Identify which cell holds the provided text, then report its (x, y) central coordinate. 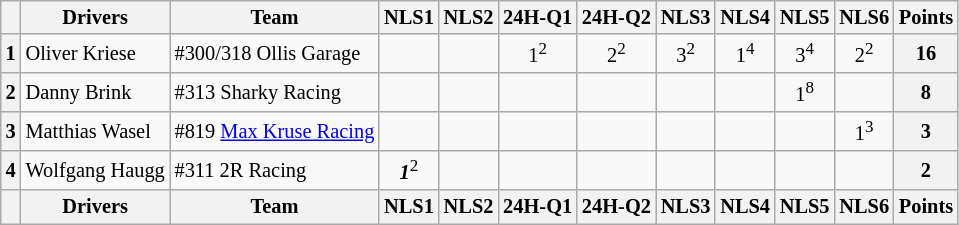
16 (926, 54)
4 (11, 170)
8 (926, 92)
Danny Brink (96, 92)
1 (11, 54)
#311 2R Racing (275, 170)
Oliver Kriese (96, 54)
#313 Sharky Racing (275, 92)
18 (805, 92)
13 (864, 132)
Wolfgang Haugg (96, 170)
#300/318 Ollis Garage (275, 54)
34 (805, 54)
Matthias Wasel (96, 132)
#819 Max Kruse Racing (275, 132)
32 (686, 54)
14 (745, 54)
